Locate the cell with the specified text and output its (X, Y) center coordinate. 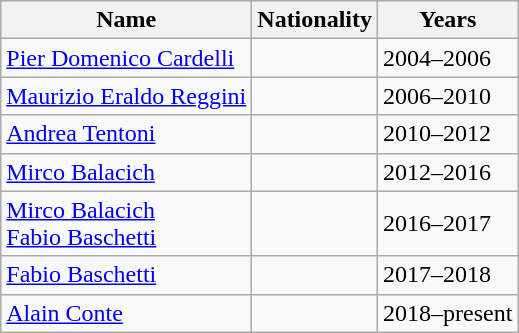
2004–2006 (448, 58)
Name (126, 20)
Alain Conte (126, 313)
2006–2010 (448, 96)
2018–present (448, 313)
2016–2017 (448, 224)
Years (448, 20)
2012–2016 (448, 172)
Maurizio Eraldo Reggini (126, 96)
Mirco BalacichFabio Baschetti (126, 224)
Pier Domenico Cardelli (126, 58)
Mirco Balacich (126, 172)
Nationality (315, 20)
Andrea Tentoni (126, 134)
2017–2018 (448, 275)
Fabio Baschetti (126, 275)
2010–2012 (448, 134)
